Identify which cell holds the provided text, then report its [x, y] central coordinate. 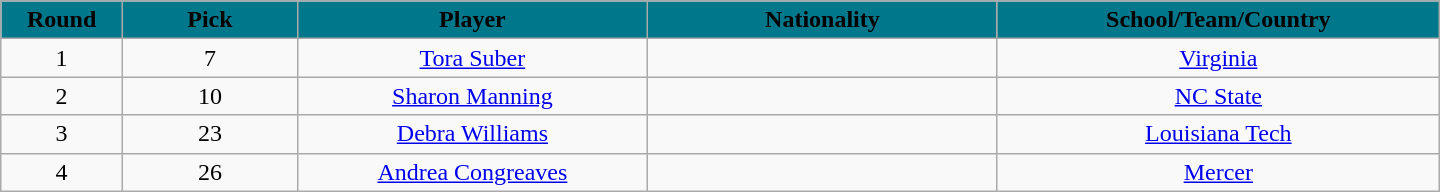
Sharon Manning [472, 96]
Tora Suber [472, 58]
26 [210, 172]
Debra Williams [472, 134]
Player [472, 20]
Pick [210, 20]
Nationality [822, 20]
Louisiana Tech [1218, 134]
7 [210, 58]
Round [62, 20]
10 [210, 96]
School/Team/Country [1218, 20]
Andrea Congreaves [472, 172]
23 [210, 134]
1 [62, 58]
2 [62, 96]
4 [62, 172]
NC State [1218, 96]
Virginia [1218, 58]
Mercer [1218, 172]
3 [62, 134]
